Provide the [x, y] coordinate of the cell's center where the given text is located.  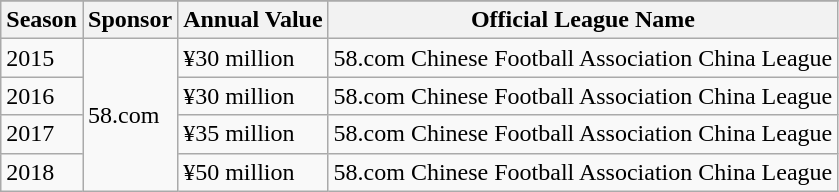
Official League Name [583, 20]
Annual Value [253, 20]
58.com [130, 115]
2017 [42, 134]
2015 [42, 58]
2016 [42, 96]
2018 [42, 172]
¥35 million [253, 134]
Sponsor [130, 20]
Season [42, 20]
¥50 million [253, 172]
